Determine the (X, Y) coordinate at the center of the cell enclosing the given text.  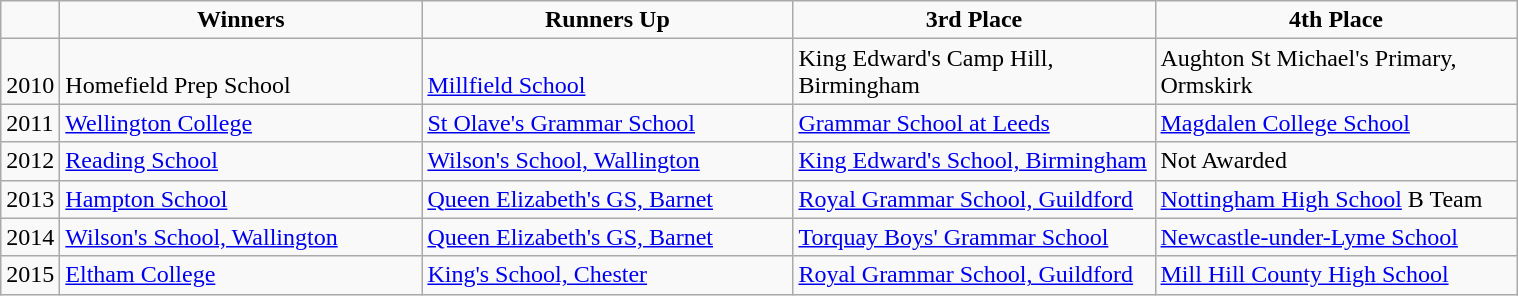
Hampton School (241, 199)
Millfield School (608, 72)
2012 (30, 161)
Newcastle-under-Lyme School (1336, 237)
2011 (30, 123)
2010 (30, 72)
Runners Up (608, 20)
3rd Place (974, 20)
Nottingham High School B Team (1336, 199)
2014 (30, 237)
Homefield Prep School (241, 72)
4th Place (1336, 20)
Eltham College (241, 275)
Torquay Boys' Grammar School (974, 237)
Grammar School at Leeds (974, 123)
King's School, Chester (608, 275)
Reading School (241, 161)
2015 (30, 275)
Not Awarded (1336, 161)
Aughton St Michael's Primary, Ormskirk (1336, 72)
Mill Hill County High School (1336, 275)
St Olave's Grammar School (608, 123)
King Edward's School, Birmingham (974, 161)
Magdalen College School (1336, 123)
King Edward's Camp Hill, Birmingham (974, 72)
Wellington College (241, 123)
Winners (241, 20)
2013 (30, 199)
